Output the (X, Y) coordinate of the center of the cell containing the given text.  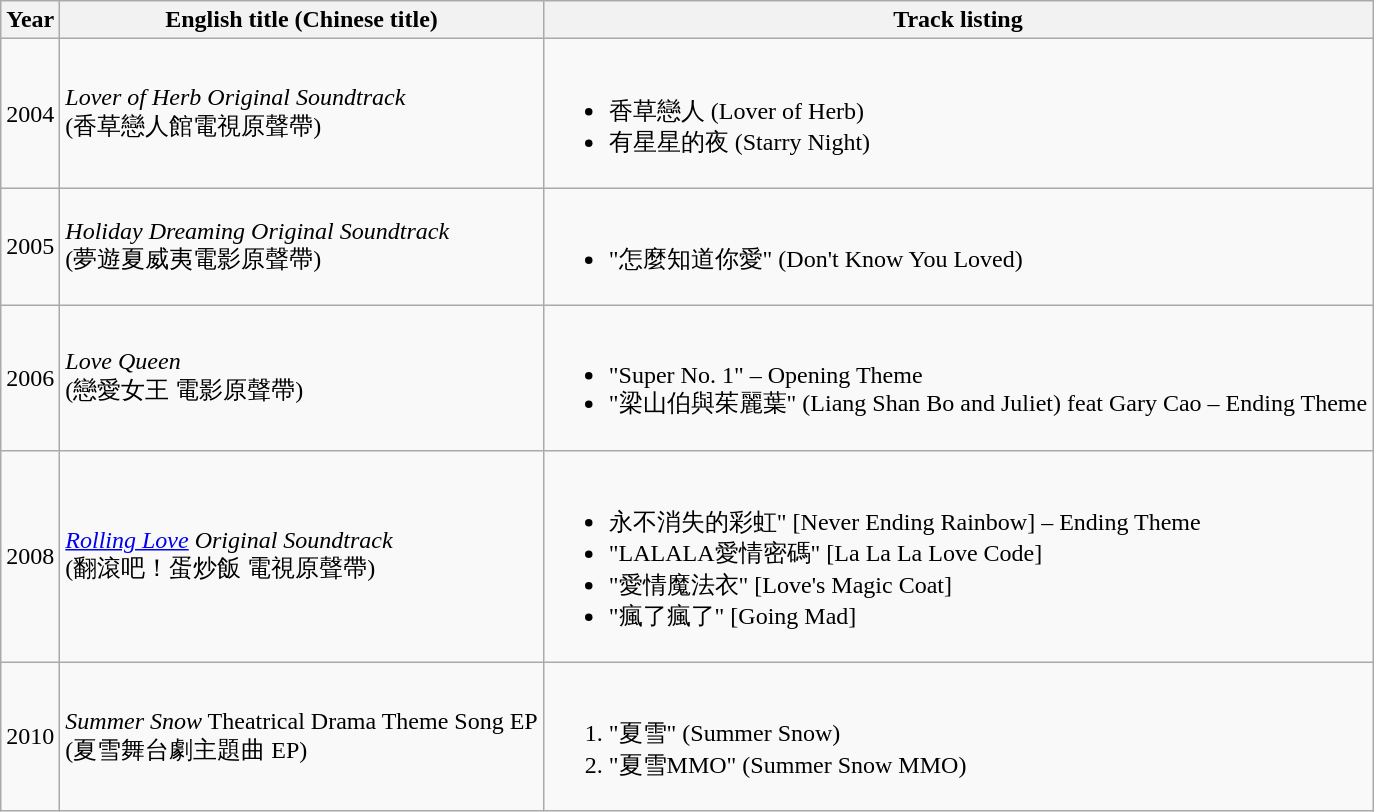
2010 (30, 736)
2005 (30, 247)
Rolling Love Original Soundtrack(翻滾吧！蛋炒飯 電視原聲帶) (302, 556)
"怎麼知道你愛" (Don't Know You Loved) (958, 247)
"Super No. 1" – Opening Theme"梁山伯與茱麗葉" (Liang Shan Bo and Juliet) feat Gary Cao – Ending Theme (958, 378)
2008 (30, 556)
永不消失的彩虹" [Never Ending Rainbow] – Ending Theme"LALALA愛情密碼" [La La La Love Code]"愛情魔法衣" [Love's Magic Coat]"瘋了瘋了" [Going Mad] (958, 556)
Track listing (958, 20)
Lover of Herb Original Soundtrack(香草戀人館電視原聲帶) (302, 114)
Summer Snow Theatrical Drama Theme Song EP(夏雪舞台劇主題曲 EP) (302, 736)
"夏雪" (Summer Snow)"夏雪MMO" (Summer Snow MMO) (958, 736)
Year (30, 20)
Holiday Dreaming Original Soundtrack(夢遊夏威夷電影原聲帶) (302, 247)
Love Queen(戀愛女王 電影原聲帶) (302, 378)
English title (Chinese title) (302, 20)
2004 (30, 114)
2006 (30, 378)
香草戀人 (Lover of Herb)有星星的夜 (Starry Night) (958, 114)
